Identify which cell holds the provided text, then report its [x, y] central coordinate. 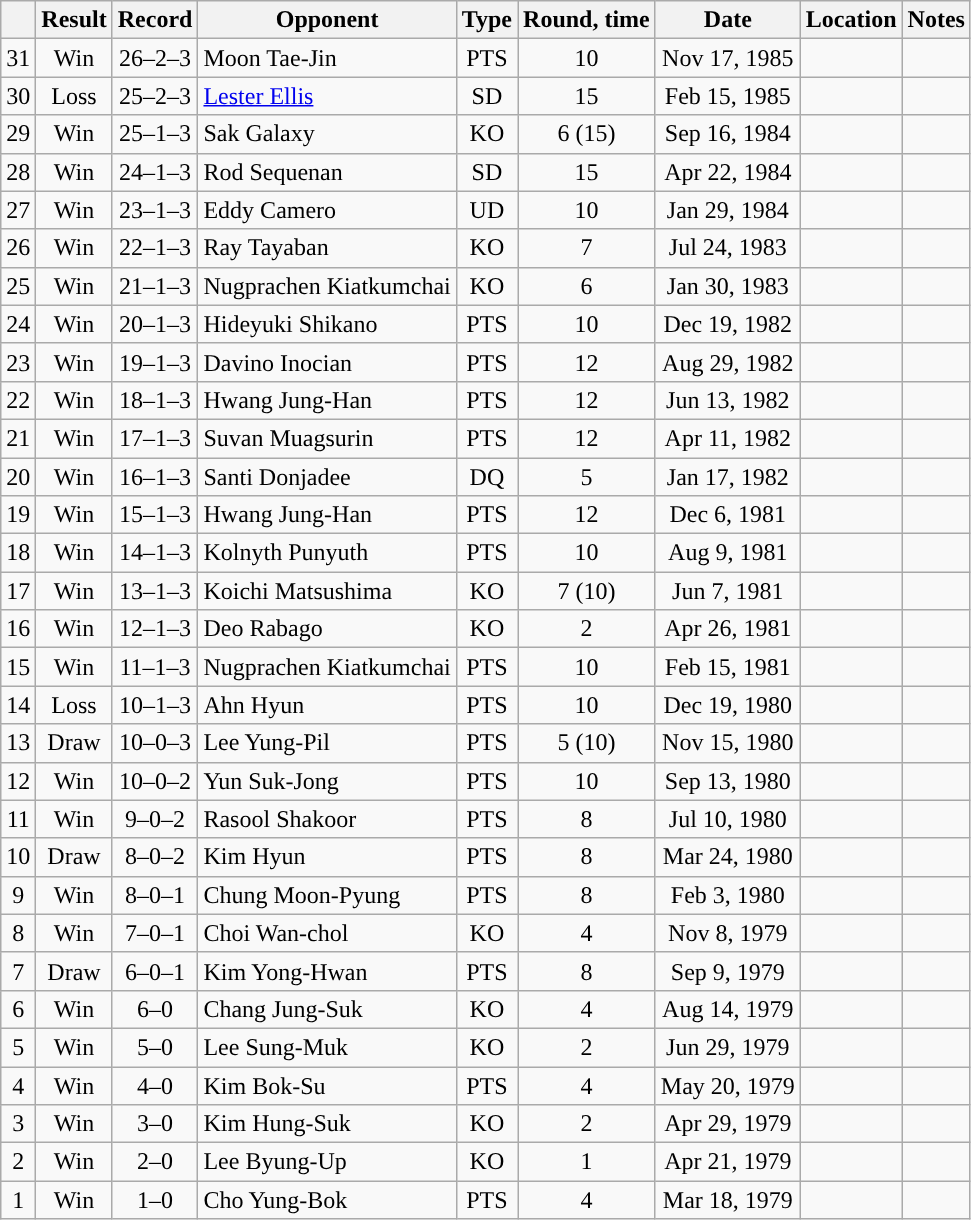
6–0–1 [155, 971]
Lester Ellis [327, 96]
Jun 13, 1982 [728, 400]
Kim Bok-Su [327, 1085]
May 20, 1979 [728, 1085]
Round, time [587, 20]
Feb 15, 1981 [728, 667]
Aug 14, 1979 [728, 1009]
Sep 9, 1979 [728, 971]
13 [18, 743]
Apr 11, 1982 [728, 438]
Dec 6, 1981 [728, 515]
UD [486, 210]
Choi Wan-chol [327, 933]
Cho Yung-Bok [327, 1200]
1–0 [155, 1200]
Lee Sung-Muk [327, 1047]
13–1–3 [155, 591]
Record [155, 20]
Date [728, 20]
Nov 15, 1980 [728, 743]
26 [18, 248]
3 [18, 1124]
10–0–3 [155, 743]
11–1–3 [155, 667]
30 [18, 96]
Aug 29, 1982 [728, 362]
25–2–3 [155, 96]
Rod Sequenan [327, 172]
Aug 9, 1981 [728, 553]
17–1–3 [155, 438]
Jan 17, 1982 [728, 477]
6–0 [155, 1009]
Jul 24, 1983 [728, 248]
Ahn Hyun [327, 705]
18–1–3 [155, 400]
Nov 17, 1985 [728, 58]
Location [851, 20]
Suvan Muagsurin [327, 438]
Sep 16, 1984 [728, 134]
5 (10) [587, 743]
28 [18, 172]
21 [18, 438]
14 [18, 705]
5–0 [155, 1047]
18 [18, 553]
Feb 3, 1980 [728, 895]
Kim Hyun [327, 857]
Lee Byung-Up [327, 1162]
23–1–3 [155, 210]
Eddy Camero [327, 210]
Kolnyth Punyuth [327, 553]
Opponent [327, 20]
Lee Yung-Pil [327, 743]
Kim Yong-Hwan [327, 971]
26–2–3 [155, 58]
Ray Tayaban [327, 248]
9–0–2 [155, 819]
29 [18, 134]
25 [18, 286]
Yun Suk-Jong [327, 781]
16 [18, 629]
Koichi Matsushima [327, 591]
17 [18, 591]
22 [18, 400]
7 (10) [587, 591]
Dec 19, 1980 [728, 705]
7–0–1 [155, 933]
14–1–3 [155, 553]
Result [74, 20]
Santi Donjadee [327, 477]
15–1–3 [155, 515]
Mar 18, 1979 [728, 1200]
Type [486, 20]
Jun 7, 1981 [728, 591]
DQ [486, 477]
Nov 8, 1979 [728, 933]
9 [18, 895]
Jan 30, 1983 [728, 286]
Jun 29, 1979 [728, 1047]
24–1–3 [155, 172]
16–1–3 [155, 477]
10–1–3 [155, 705]
3–0 [155, 1124]
Deo Rabago [327, 629]
Feb 15, 1985 [728, 96]
6 (15) [587, 134]
19 [18, 515]
31 [18, 58]
Apr 29, 1979 [728, 1124]
4–0 [155, 1085]
Moon Tae-Jin [327, 58]
27 [18, 210]
Davino Inocian [327, 362]
24 [18, 324]
19–1–3 [155, 362]
11 [18, 819]
Rasool Shakoor [327, 819]
10–0–2 [155, 781]
Chang Jung-Suk [327, 1009]
8–0–1 [155, 895]
25–1–3 [155, 134]
2–0 [155, 1162]
22–1–3 [155, 248]
12–1–3 [155, 629]
Chung Moon-Pyung [327, 895]
20–1–3 [155, 324]
Apr 22, 1984 [728, 172]
Apr 26, 1981 [728, 629]
Dec 19, 1982 [728, 324]
Hideyuki Shikano [327, 324]
20 [18, 477]
Notes [936, 20]
8–0–2 [155, 857]
23 [18, 362]
Sep 13, 1980 [728, 781]
21–1–3 [155, 286]
Sak Galaxy [327, 134]
Kim Hung-Suk [327, 1124]
Jul 10, 1980 [728, 819]
Mar 24, 1980 [728, 857]
Jan 29, 1984 [728, 210]
Apr 21, 1979 [728, 1162]
